Locate the cell with the specified text and output its [X, Y] center coordinate. 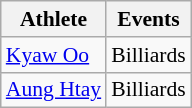
Athlete [54, 19]
Aung Htay [54, 90]
Events [148, 19]
Kyaw Oo [54, 55]
